Locate the cell with the specified text and output its [x, y] center coordinate. 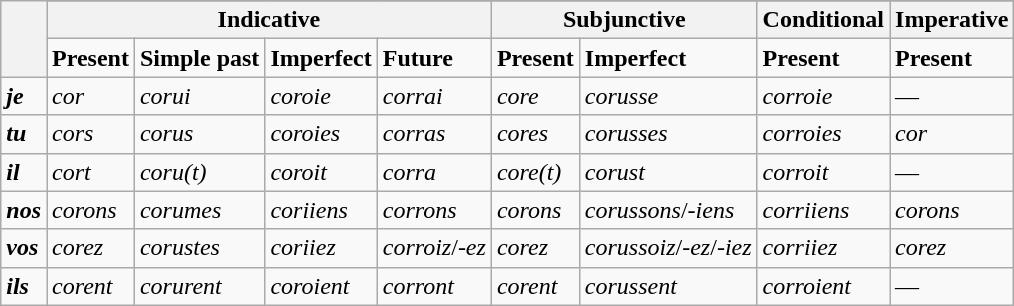
je [24, 96]
corumes [199, 210]
ils [24, 286]
coroient [321, 286]
corusse [668, 96]
Future [434, 58]
tu [24, 134]
corriiez [823, 248]
core(t) [535, 172]
cores [535, 134]
corrai [434, 96]
Imperative [952, 20]
corussons/-iens [668, 210]
Simple past [199, 58]
corustes [199, 248]
coroit [321, 172]
coroie [321, 96]
corriiens [823, 210]
corrons [434, 210]
corus [199, 134]
il [24, 172]
coriiez [321, 248]
corroiz/-ez [434, 248]
corroie [823, 96]
cort [90, 172]
corras [434, 134]
coru(t) [199, 172]
corra [434, 172]
corroit [823, 172]
corussoiz/-ez/-iez [668, 248]
corussent [668, 286]
Indicative [268, 20]
corui [199, 96]
Conditional [823, 20]
corroies [823, 134]
corront [434, 286]
Subjunctive [624, 20]
corroient [823, 286]
nos [24, 210]
core [535, 96]
corurent [199, 286]
corust [668, 172]
vos [24, 248]
corusses [668, 134]
coroies [321, 134]
cors [90, 134]
coriiens [321, 210]
